Capture the cell that displays the provided text and extract its [X, Y] central coordinate. 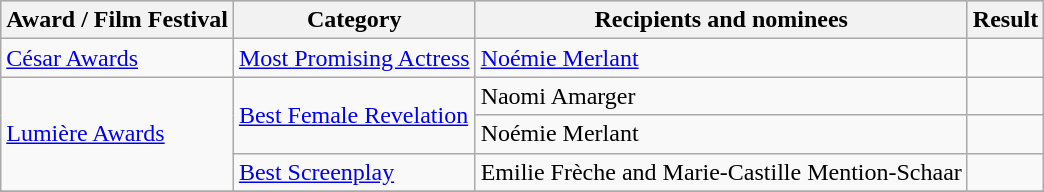
Best Female Revelation [354, 115]
Lumière Awards [118, 134]
Category [354, 20]
César Awards [118, 58]
Naomi Amarger [721, 96]
Most Promising Actress [354, 58]
Result [1005, 20]
Recipients and nominees [721, 20]
Emilie Frèche and Marie-Castille Mention-Schaar [721, 172]
Best Screenplay [354, 172]
Award / Film Festival [118, 20]
